Locate the cell with the specified text and output its (X, Y) center coordinate. 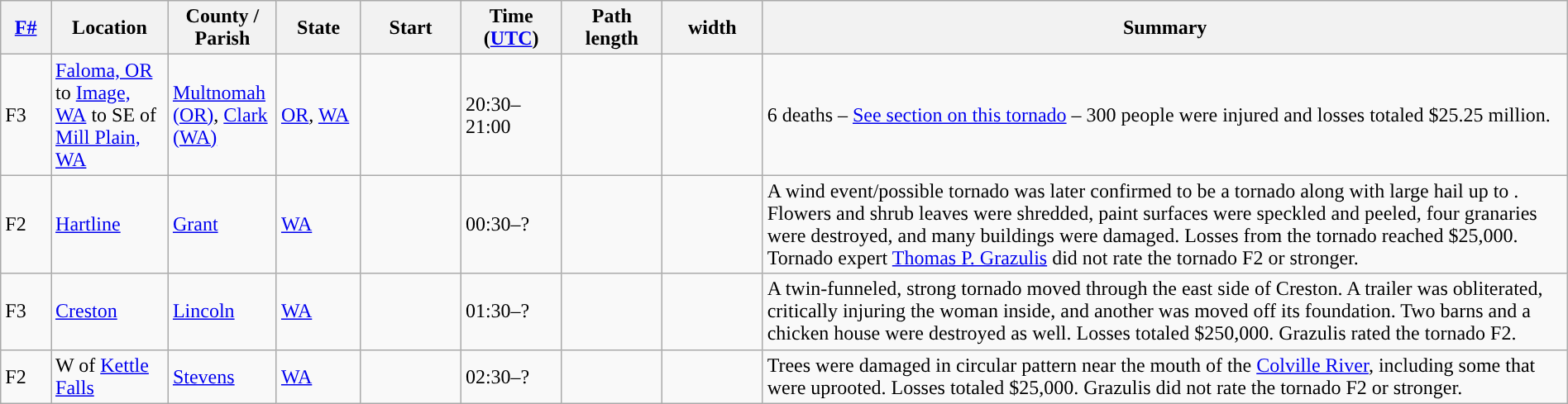
State (318, 28)
00:30–? (511, 225)
Lincoln (222, 311)
02:30–? (511, 377)
Summary (1164, 28)
width (713, 28)
Stevens (222, 377)
County / Parish (222, 28)
Grant (222, 225)
Hartline (110, 225)
6 deaths – See section on this tornado – 300 people were injured and losses totaled $25.25 million. (1164, 115)
Multnomah (OR), Clark (WA) (222, 115)
Location (110, 28)
W of Kettle Falls (110, 377)
Faloma, OR to Image, WA to SE of Mill Plain, WA (110, 115)
OR, WA (318, 115)
01:30–? (511, 311)
Creston (110, 311)
Path length (612, 28)
Start (411, 28)
20:30–21:00 (511, 115)
Time (UTC) (511, 28)
F# (26, 28)
